Locate the cell with the specified text and output its (x, y) center coordinate. 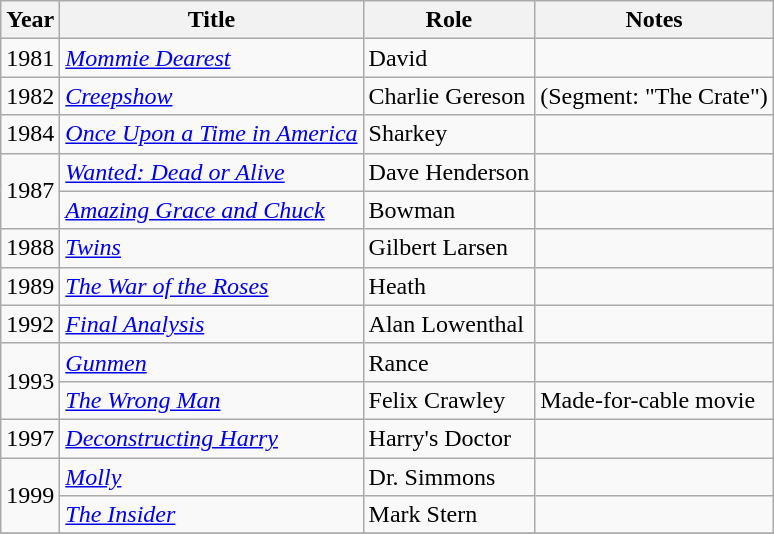
Twins (212, 248)
Dave Henderson (449, 172)
Deconstructing Harry (212, 438)
Notes (654, 20)
Alan Lowenthal (449, 324)
1987 (30, 191)
1982 (30, 96)
(Segment: "The Crate") (654, 96)
1989 (30, 286)
Dr. Simmons (449, 477)
Rance (449, 362)
Harry's Doctor (449, 438)
Molly (212, 477)
1999 (30, 496)
The Wrong Man (212, 400)
Felix Crawley (449, 400)
Amazing Grace and Chuck (212, 210)
1993 (30, 381)
1984 (30, 134)
Sharkey (449, 134)
Heath (449, 286)
Made-for-cable movie (654, 400)
1988 (30, 248)
Mark Stern (449, 515)
Mommie Dearest (212, 58)
Once Upon a Time in America (212, 134)
Year (30, 20)
Title (212, 20)
The Insider (212, 515)
1992 (30, 324)
Charlie Gereson (449, 96)
The War of the Roses (212, 286)
Bowman (449, 210)
1981 (30, 58)
Creepshow (212, 96)
Wanted: Dead or Alive (212, 172)
David (449, 58)
Final Analysis (212, 324)
Gilbert Larsen (449, 248)
Role (449, 20)
Gunmen (212, 362)
1997 (30, 438)
